Extract the [x, y] coordinate from the center of the cell holding the provided text.  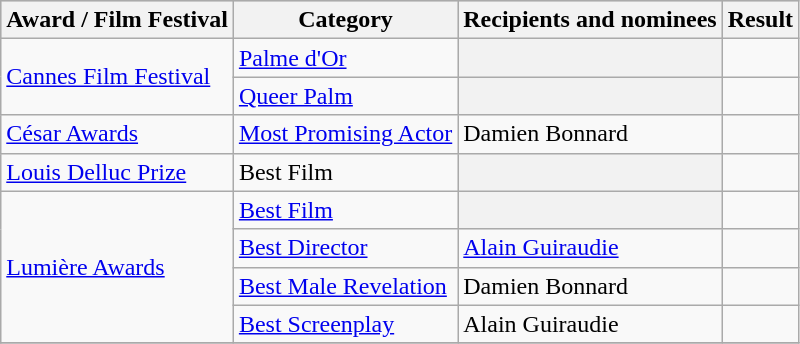
Best Screenplay [345, 324]
Recipients and nominees [590, 20]
Queer Palm [345, 96]
Category [345, 20]
Result [760, 20]
Lumière Awards [118, 267]
Cannes Film Festival [118, 77]
César Awards [118, 134]
Palme d'Or [345, 58]
Best Director [345, 248]
Best Male Revelation [345, 286]
Award / Film Festival [118, 20]
Most Promising Actor [345, 134]
Louis Delluc Prize [118, 172]
